Find where the given text appears and provide that cell's center as (x, y) coordinate. 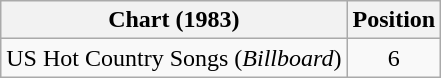
US Hot Country Songs (Billboard) (174, 58)
6 (394, 58)
Chart (1983) (174, 20)
Position (394, 20)
